Output the (x, y) coordinate of the center of the cell containing the given text.  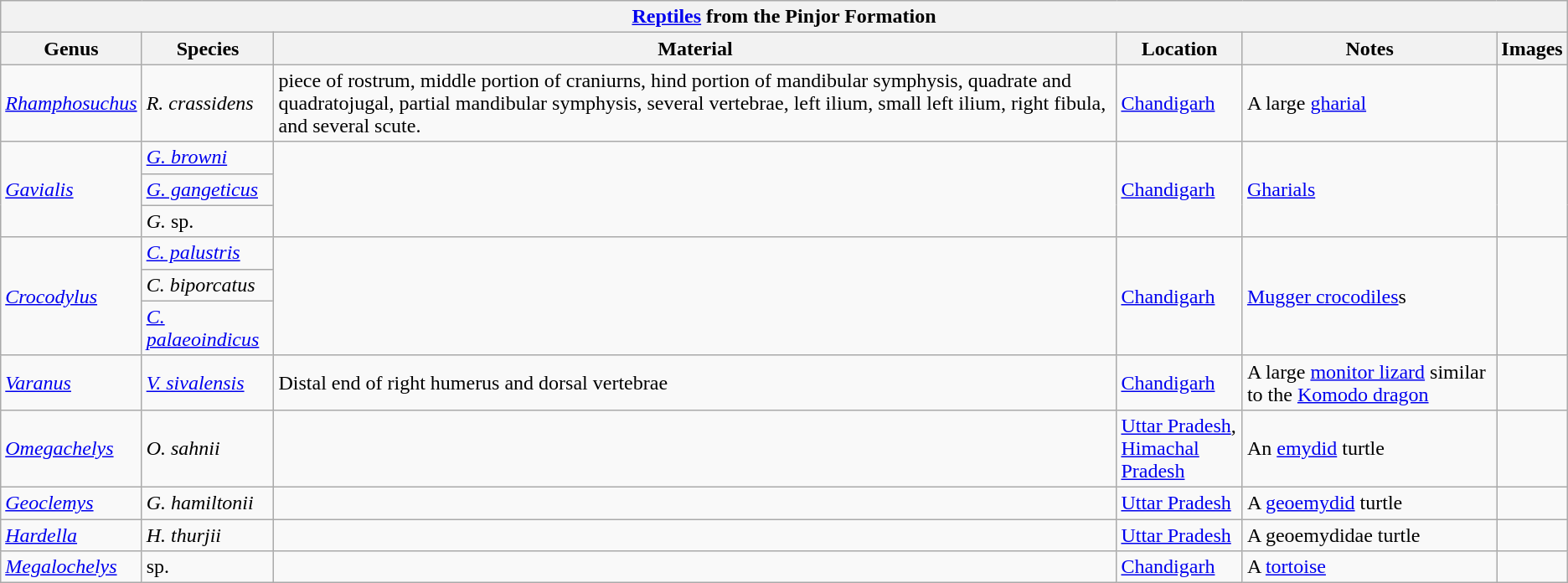
C. palustris (208, 253)
H. thurjii (208, 535)
Mugger crocodiless (1369, 297)
Location (1179, 49)
R. crassidens (208, 103)
A geoemydid turtle (1369, 503)
Uttar Pradesh,Himachal Pradesh (1179, 448)
Reptiles from the Pinjor Formation (784, 17)
Genus (71, 49)
V. sivalensis (208, 382)
Material (695, 49)
Rhamphosuchus (71, 103)
Notes (1369, 49)
Crocodylus (71, 297)
An emydid turtle (1369, 448)
C. palaeoindicus (208, 328)
A geoemydidae turtle (1369, 535)
A tortoise (1369, 567)
G. browni (208, 157)
sp. (208, 567)
Gavialis (71, 189)
A large gharial (1369, 103)
Hardella (71, 535)
Varanus (71, 382)
G. sp. (208, 221)
Images (1532, 49)
G. gangeticus (208, 189)
Species (208, 49)
Distal end of right humerus and dorsal vertebrae (695, 382)
C. biporcatus (208, 285)
Geoclemys (71, 503)
Gharials (1369, 189)
Megalochelys (71, 567)
A large monitor lizard similar to the Komodo dragon (1369, 382)
O. sahnii (208, 448)
Omegachelys (71, 448)
G. hamiltonii (208, 503)
